Pinpoint the cell where the given text exists, returning its [x, y] midpoint coordinate. 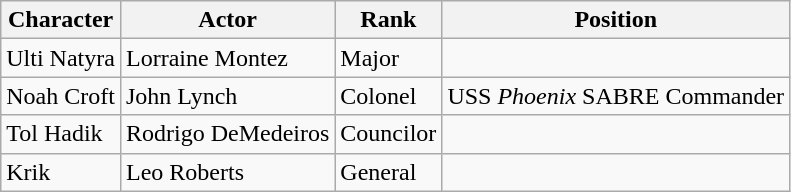
Tol Hadik [61, 134]
Position [616, 20]
Rodrigo DeMedeiros [227, 134]
Lorraine Montez [227, 58]
Krik [61, 172]
Actor [227, 20]
Councilor [388, 134]
Character [61, 20]
Leo Roberts [227, 172]
John Lynch [227, 96]
Rank [388, 20]
General [388, 172]
Major [388, 58]
Ulti Natyra [61, 58]
Colonel [388, 96]
Noah Croft [61, 96]
USS Phoenix SABRE Commander [616, 96]
